Search for the cell housing the specified text and yield its (X, Y) center coordinate. 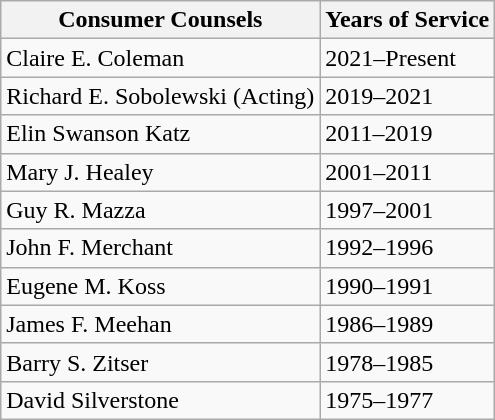
Elin Swanson Katz (160, 134)
2001–2011 (408, 172)
James F. Meehan (160, 324)
John F. Merchant (160, 248)
1978–1985 (408, 362)
Consumer Counsels (160, 20)
1997–2001 (408, 210)
David Silverstone (160, 400)
Guy R. Mazza (160, 210)
Eugene M. Koss (160, 286)
1992–1996 (408, 248)
2011–2019 (408, 134)
Claire E. Coleman (160, 58)
1986–1989 (408, 324)
Barry S. Zitser (160, 362)
Mary J. Healey (160, 172)
Richard E. Sobolewski (Acting) (160, 96)
Years of Service (408, 20)
2019–2021 (408, 96)
2021–Present (408, 58)
1990–1991 (408, 286)
1975–1977 (408, 400)
